Scan for the cell matching the given text and deliver its (X, Y) coordinate at center. 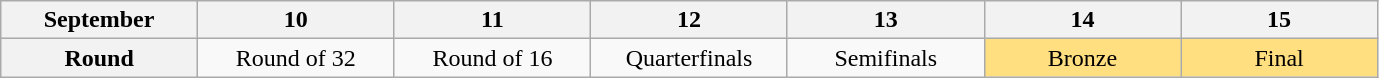
Semifinals (886, 58)
10 (296, 20)
12 (690, 20)
13 (886, 20)
14 (1082, 20)
Round (100, 58)
15 (1280, 20)
11 (492, 20)
Bronze (1082, 58)
September (100, 20)
Quarterfinals (690, 58)
Round of 16 (492, 58)
Final (1280, 58)
Round of 32 (296, 58)
